Detect which cell encompasses the target text, then output its [X, Y] center coordinate. 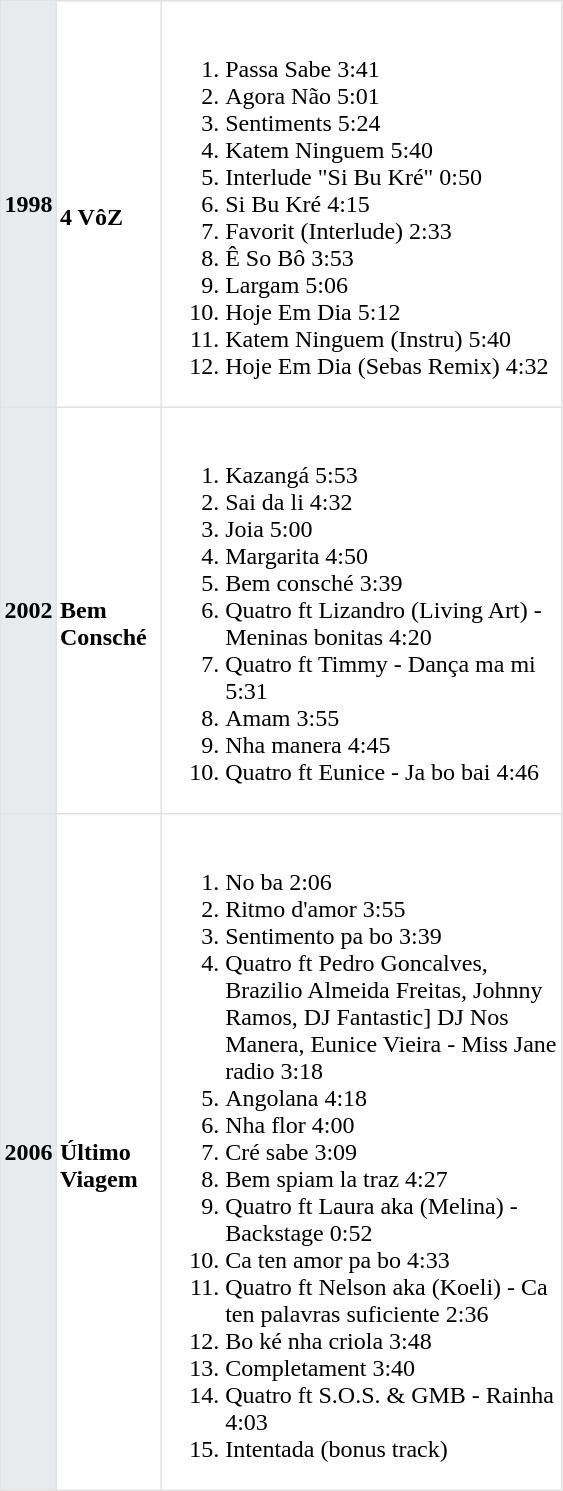
Bem Consché [108, 610]
Último Viagem [108, 1152]
1998 [29, 204]
2006 [29, 1152]
2002 [29, 610]
4 VôZ [108, 204]
